Provide the [x, y] coordinate of the cell's center where the given text is located.  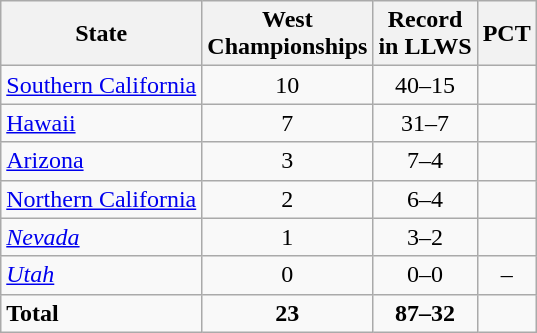
0–0 [425, 275]
Recordin LLWS [425, 34]
State [102, 34]
Hawaii [102, 123]
PCT [506, 34]
Total [102, 313]
31–7 [425, 123]
Arizona [102, 161]
23 [288, 313]
Utah [102, 275]
87–32 [425, 313]
1 [288, 237]
– [506, 275]
Nevada [102, 237]
Southern California [102, 85]
7 [288, 123]
40–15 [425, 85]
10 [288, 85]
0 [288, 275]
2 [288, 199]
3–2 [425, 237]
Northern California [102, 199]
7–4 [425, 161]
WestChampionships [288, 34]
3 [288, 161]
6–4 [425, 199]
